Provide the (x, y) coordinate of the cell's center where the given text is located.  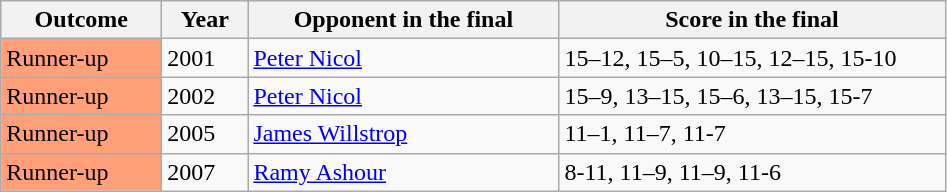
Ramy Ashour (404, 172)
2007 (205, 172)
2001 (205, 58)
2005 (205, 134)
Opponent in the final (404, 20)
15–9, 13–15, 15–6, 13–15, 15-7 (752, 96)
11–1, 11–7, 11-7 (752, 134)
8-11, 11–9, 11–9, 11-6 (752, 172)
2002 (205, 96)
Year (205, 20)
Score in the final (752, 20)
Outcome (82, 20)
15–12, 15–5, 10–15, 12–15, 15-10 (752, 58)
James Willstrop (404, 134)
